Output the [X, Y] coordinate of the center of the cell containing the given text.  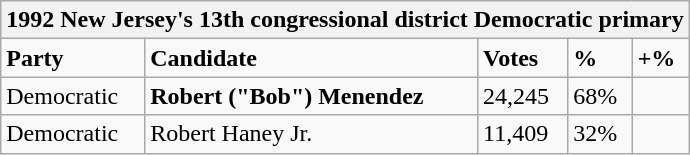
11,409 [523, 134]
% [600, 58]
Robert ("Bob") Menendez [312, 96]
24,245 [523, 96]
Votes [523, 58]
32% [600, 134]
Robert Haney Jr. [312, 134]
Party [73, 58]
68% [600, 96]
Candidate [312, 58]
1992 New Jersey's 13th congressional district Democratic primary [345, 20]
+% [660, 58]
